Extract the [X, Y] coordinate from the center of the cell holding the provided text.  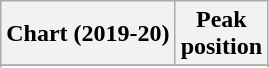
Chart (2019-20) [88, 34]
Peak position [221, 34]
